Locate the cell with the specified text and output its (X, Y) center coordinate. 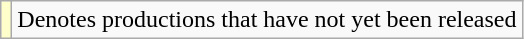
Denotes productions that have not yet been released (267, 20)
